Output the [X, Y] coordinate of the center of the cell containing the given text.  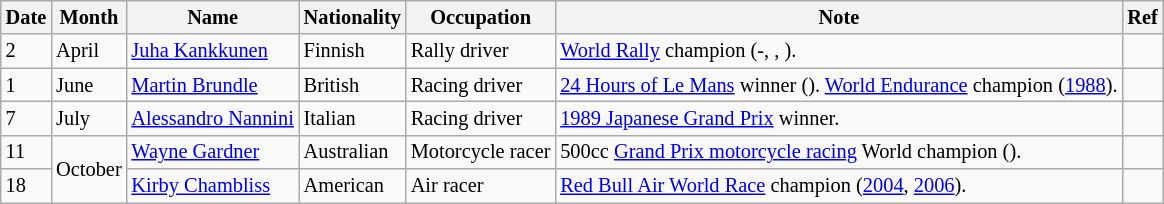
2 [26, 51]
Juha Kankkunen [213, 51]
Finnish [352, 51]
June [88, 85]
Note [838, 17]
Alessandro Nannini [213, 118]
Australian [352, 152]
Wayne Gardner [213, 152]
Rally driver [480, 51]
Martin Brundle [213, 85]
1 [26, 85]
11 [26, 152]
Kirby Chambliss [213, 186]
24 Hours of Le Mans winner (). World Endurance champion (1988). [838, 85]
American [352, 186]
1989 Japanese Grand Prix winner. [838, 118]
Date [26, 17]
July [88, 118]
Red Bull Air World Race champion (2004, 2006). [838, 186]
Ref [1142, 17]
Italian [352, 118]
October [88, 168]
British [352, 85]
April [88, 51]
Nationality [352, 17]
Air racer [480, 186]
500cc Grand Prix motorcycle racing World champion (). [838, 152]
Motorcycle racer [480, 152]
18 [26, 186]
World Rally champion (-, , ). [838, 51]
Occupation [480, 17]
7 [26, 118]
Month [88, 17]
Name [213, 17]
